Find where the given text appears and provide that cell's center as [X, Y] coordinate. 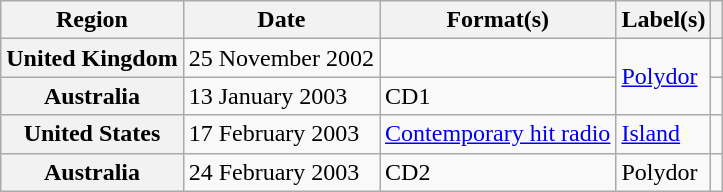
13 January 2003 [281, 96]
Region [92, 20]
Label(s) [664, 20]
CD2 [498, 172]
United Kingdom [92, 58]
United States [92, 134]
24 February 2003 [281, 172]
17 February 2003 [281, 134]
Island [664, 134]
CD1 [498, 96]
Contemporary hit radio [498, 134]
Format(s) [498, 20]
25 November 2002 [281, 58]
Date [281, 20]
